Pinpoint the cell where the given text exists, returning its [x, y] midpoint coordinate. 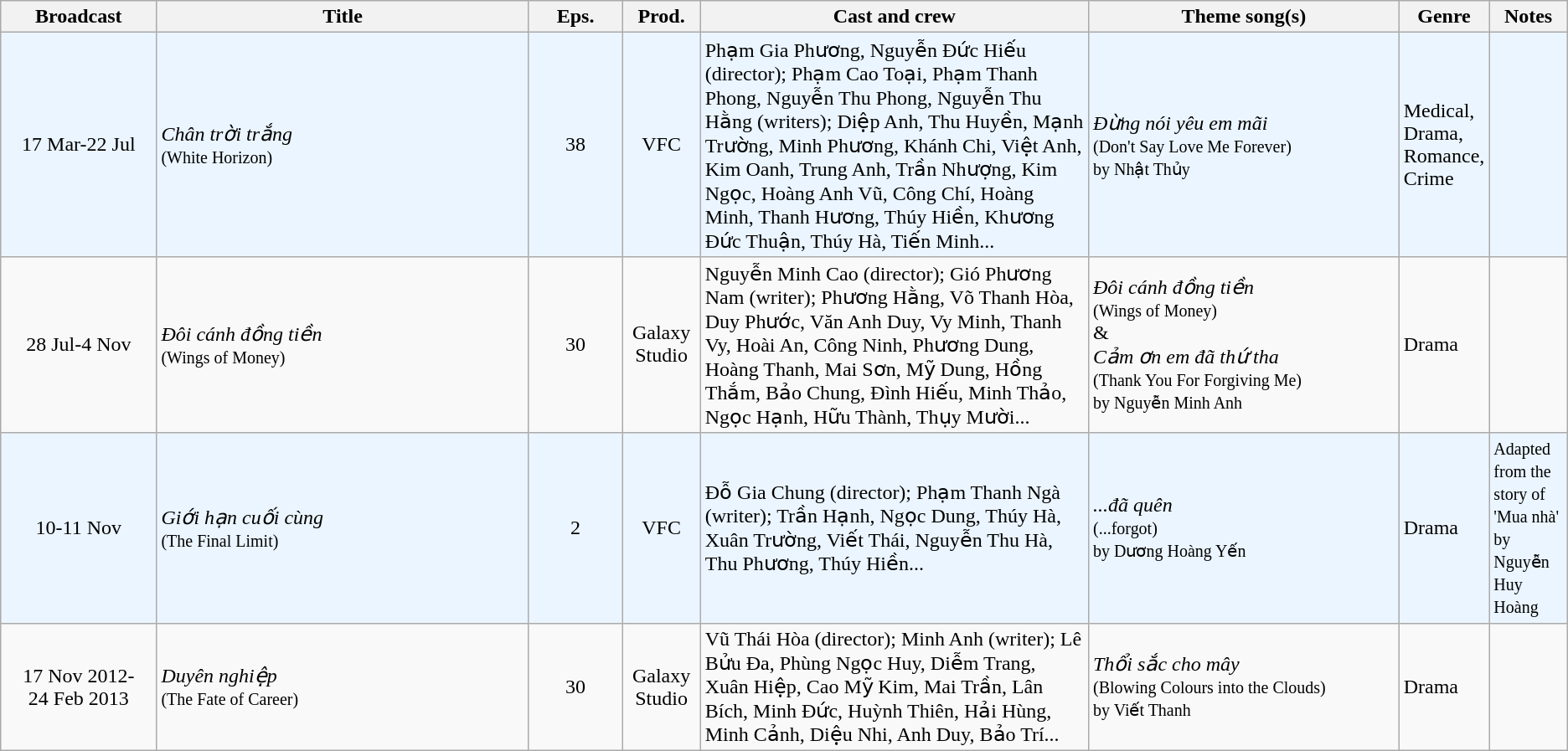
Eps. [575, 17]
Genre [1444, 17]
Theme song(s) [1243, 17]
Giới hạn cuối cùng (The Final Limit) [343, 527]
Broadcast [79, 17]
Medical, Drama, Romance, Crime [1444, 145]
Đôi cánh đồng tiền (Wings of Money)&Cảm ơn em đã thứ tha (Thank You For Forgiving Me)by Nguyễn Minh Anh [1243, 345]
Adapted from the story of 'Mua nhà' by Nguyễn Huy Hoàng [1528, 527]
Chân trời trắng (White Horizon) [343, 145]
Prod. [662, 17]
...đã quên (...forgot)by Dương Hoàng Yến [1243, 527]
Đỗ Gia Chung (director); Phạm Thanh Ngà (writer); Trần Hạnh, Ngọc Dung, Thúy Hà, Xuân Trường, Viết Thái, Nguyễn Thu Hà, Thu Phương, Thúy Hiền... [895, 527]
Title [343, 17]
10-11 Nov [79, 527]
17 Nov 2012-24 Feb 2013 [79, 687]
Cast and crew [895, 17]
Thổi sắc cho mây (Blowing Colours into the Clouds)by Viết Thanh [1243, 687]
Đôi cánh đồng tiền (Wings of Money) [343, 345]
2 [575, 527]
38 [575, 145]
Notes [1528, 17]
Đừng nói yêu em mãi (Don't Say Love Me Forever)by Nhật Thủy [1243, 145]
17 Mar-22 Jul [79, 145]
28 Jul-4 Nov [79, 345]
Duyên nghiệp (The Fate of Career) [343, 687]
